Find where the given text appears and provide that cell's center as [x, y] coordinate. 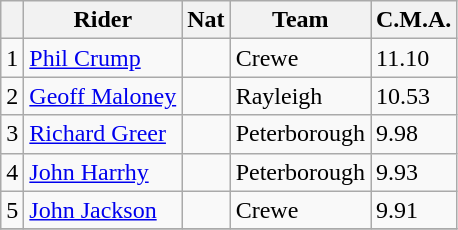
John Harrhy [103, 172]
Phil Crump [103, 58]
9.98 [413, 134]
2 [12, 96]
10.53 [413, 96]
Nat [206, 20]
3 [12, 134]
4 [12, 172]
5 [12, 210]
Richard Greer [103, 134]
C.M.A. [413, 20]
1 [12, 58]
Team [300, 20]
9.91 [413, 210]
John Jackson [103, 210]
11.10 [413, 58]
9.93 [413, 172]
Geoff Maloney [103, 96]
Rayleigh [300, 96]
Rider [103, 20]
